Capture the cell that displays the provided text and extract its (X, Y) central coordinate. 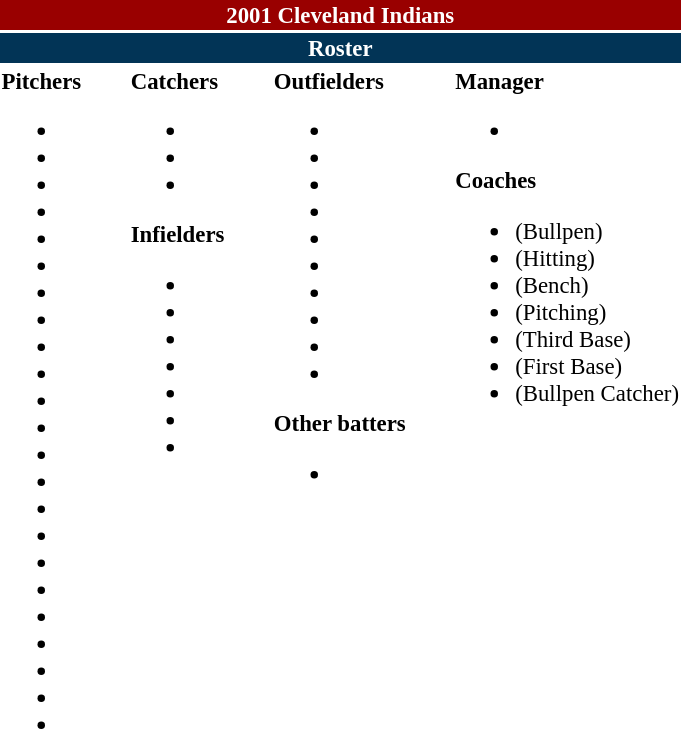
2001 Cleveland Indians (340, 15)
Roster (340, 48)
